Detect which cell encompasses the target text, then output its [X, Y] center coordinate. 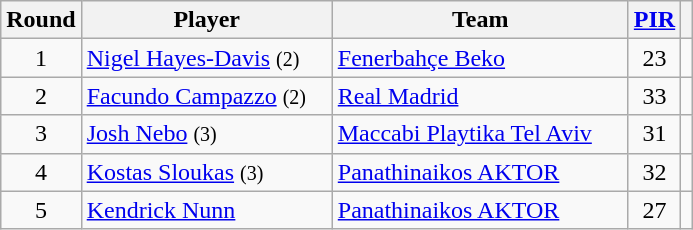
Kostas Sloukas (3) [206, 172]
3 [41, 134]
Team [480, 20]
31 [654, 134]
33 [654, 96]
Maccabi Playtika Tel Aviv [480, 134]
Facundo Campazzo (2) [206, 96]
Real Madrid [480, 96]
23 [654, 58]
Round [41, 20]
2 [41, 96]
27 [654, 210]
Kendrick Nunn [206, 210]
4 [41, 172]
PIR [654, 20]
Fenerbahçe Beko [480, 58]
Nigel Hayes-Davis (2) [206, 58]
32 [654, 172]
1 [41, 58]
Josh Nebo (3) [206, 134]
5 [41, 210]
Player [206, 20]
